Find where the given text appears and provide that cell's center as [X, Y] coordinate. 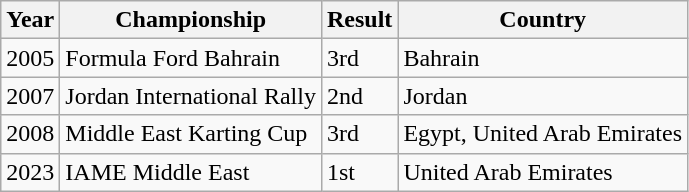
United Arab Emirates [543, 172]
Formula Ford Bahrain [191, 58]
Jordan International Rally [191, 96]
1st [359, 172]
Country [543, 20]
Middle East Karting Cup [191, 134]
IAME Middle East [191, 172]
Result [359, 20]
Year [30, 20]
Jordan [543, 96]
2007 [30, 96]
Bahrain [543, 58]
2008 [30, 134]
Egypt, United Arab Emirates [543, 134]
2nd [359, 96]
Championship [191, 20]
2005 [30, 58]
2023 [30, 172]
